Locate the cell with the specified text and output its [x, y] center coordinate. 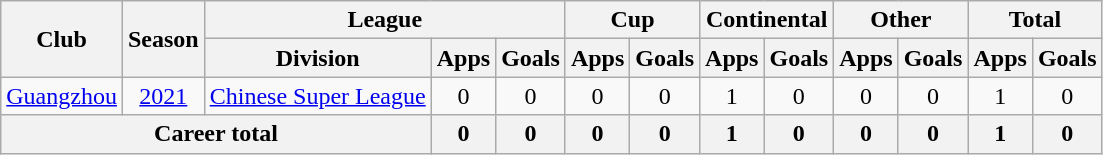
Season [163, 39]
Continental [767, 20]
Club [62, 39]
Career total [216, 134]
Total [1035, 20]
Cup [632, 20]
Division [318, 58]
Chinese Super League [318, 96]
Other [901, 20]
League [384, 20]
2021 [163, 96]
Guangzhou [62, 96]
